From the cell containing the given text, extract its center point as (x, y) coordinate. 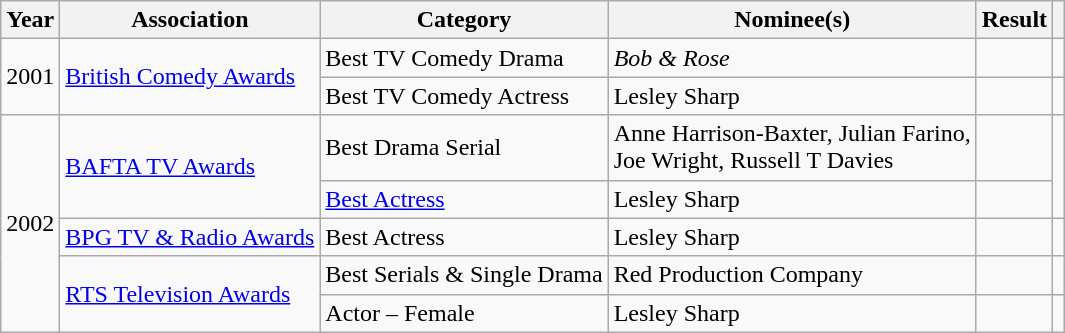
BPG TV & Radio Awards (190, 237)
Association (190, 20)
Year (30, 20)
Red Production Company (792, 275)
2002 (30, 224)
Bob & Rose (792, 58)
British Comedy Awards (190, 77)
Nominee(s) (792, 20)
Best Serials & Single Drama (464, 275)
Best TV Comedy Drama (464, 58)
Best Drama Serial (464, 148)
Anne Harrison-Baxter, Julian Farino,Joe Wright, Russell T Davies (792, 148)
RTS Television Awards (190, 294)
BAFTA TV Awards (190, 166)
Actor – Female (464, 313)
Best TV Comedy Actress (464, 96)
2001 (30, 77)
Result (1014, 20)
Category (464, 20)
